Identify which cell holds the provided text, then report its (X, Y) central coordinate. 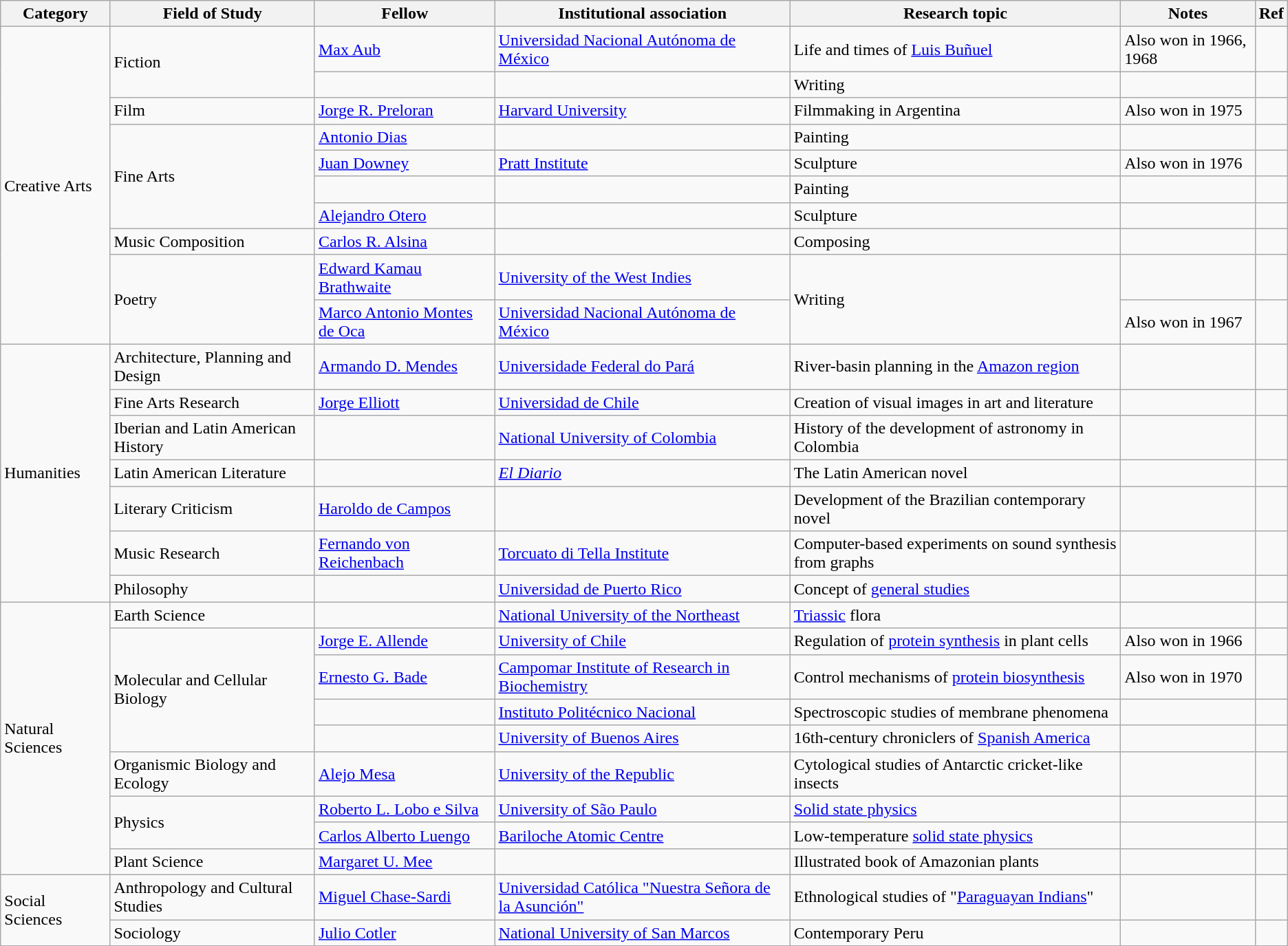
Music Composition (213, 241)
Illustrated book of Amazonian plants (955, 861)
Anthropology and Cultural Studies (213, 897)
Armando D. Mendes (405, 366)
Latin American Literature (213, 473)
Also won in 1970 (1188, 677)
Edward Kamau Brathwaite (405, 277)
Plant Science (213, 861)
University of São Paulo (643, 809)
Instituto Politécnico Nacional (643, 712)
National University of San Marcos (643, 932)
National University of Colombia (643, 438)
Also won in 1975 (1188, 111)
Ref (1271, 14)
Jorge Elliott (405, 402)
Natural Sciences (55, 739)
University of the West Indies (643, 277)
Jorge R. Preloran (405, 111)
Fellow (405, 14)
Harvard University (643, 111)
Humanities (55, 473)
Fiction (213, 62)
Molecular and Cellular Biology (213, 689)
Juan Downey (405, 163)
Iberian and Latin American History (213, 438)
Creation of visual images in art and literature (955, 402)
Regulation of protein synthesis in plant cells (955, 641)
Universidade Federal do Pará (643, 366)
Contemporary Peru (955, 932)
Carlos R. Alsina (405, 241)
Sociology (213, 932)
Carlos Alberto Luengo (405, 835)
Social Sciences (55, 910)
Philosophy (213, 589)
Architecture, Planning and Design (213, 366)
Spectroscopic studies of membrane phenomena (955, 712)
Antonio Dias (405, 137)
Margaret U. Mee (405, 861)
Organismic Biology and Ecology (213, 773)
Ethnological studies of "Paraguayan Indians" (955, 897)
Campomar Institute of Research in Biochemistry (643, 677)
Bariloche Atomic Centre (643, 835)
Alejo Mesa (405, 773)
Development of the Brazilian contemporary novel (955, 509)
Field of Study (213, 14)
Pratt Institute (643, 163)
University of Chile (643, 641)
Life and times of Luis Buñuel (955, 50)
Cytological studies of Antarctic cricket-like insects (955, 773)
Poetry (213, 299)
Miguel Chase-Sardi (405, 897)
Jorge E. Allende (405, 641)
Also won in 1966 (1188, 641)
Universidad de Puerto Rico (643, 589)
University of the Republic (643, 773)
Control mechanisms of protein biosynthesis (955, 677)
Ernesto G. Bade (405, 677)
Creative Arts (55, 186)
Research topic (955, 14)
Alejandro Otero (405, 215)
Category (55, 14)
Solid state physics (955, 809)
Fine Arts Research (213, 402)
Low-temperature solid state physics (955, 835)
Torcuato di Tella Institute (643, 553)
Julio Cotler (405, 932)
Also won in 1976 (1188, 163)
Fernando von Reichenbach (405, 553)
Earth Science (213, 615)
Marco Antonio Montes de Oca (405, 322)
Haroldo de Campos (405, 509)
National University of the Northeast (643, 615)
Universidad de Chile (643, 402)
16th-century chroniclers of Spanish America (955, 738)
Also won in 1967 (1188, 322)
University of Buenos Aires (643, 738)
Physics (213, 822)
Roberto L. Lobo e Silva (405, 809)
Computer-based experiments on sound synthesis from graphs (955, 553)
Triassic flora (955, 615)
Film (213, 111)
Music Research (213, 553)
Composing (955, 241)
Institutional association (643, 14)
Universidad Católica "Nuestra Señora de la Asunción" (643, 897)
River-basin planning in the Amazon region (955, 366)
Concept of general studies (955, 589)
El Diario (643, 473)
Also won in 1966, 1968 (1188, 50)
The Latin American novel (955, 473)
Filmmaking in Argentina (955, 111)
Notes (1188, 14)
Max Aub (405, 50)
Literary Criticism (213, 509)
History of the development of astronomy in Colombia (955, 438)
Fine Arts (213, 176)
